Output the (x, y) coordinate of the center of the cell containing the given text.  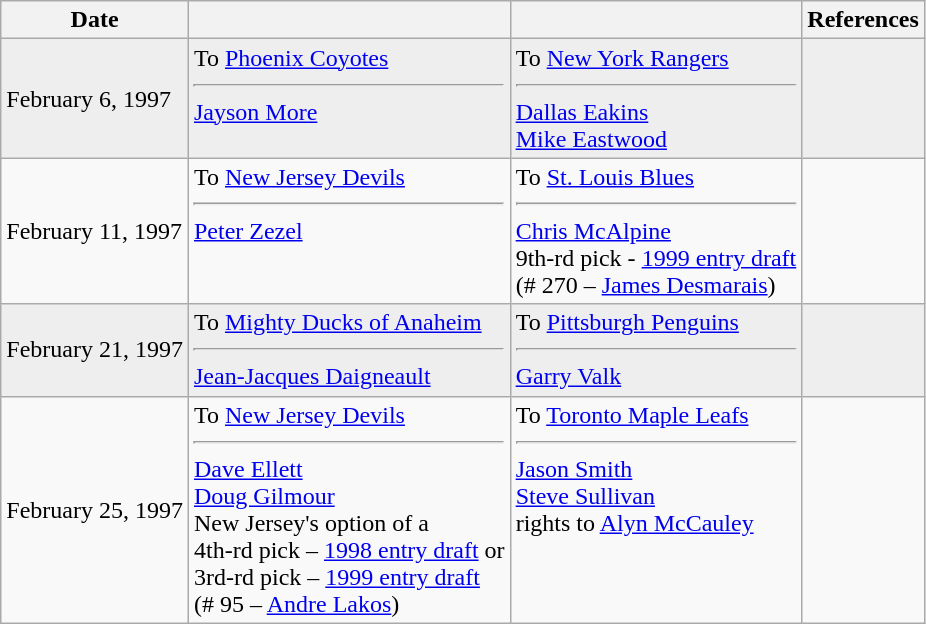
February 21, 1997 (95, 350)
References (864, 20)
February 25, 1997 (95, 510)
To New Jersey DevilsPeter Zezel (349, 231)
Date (95, 20)
To Toronto Maple LeafsJason SmithSteve Sullivanrights to Alyn McCauley (656, 510)
To Pittsburgh PenguinsGarry Valk (656, 350)
February 11, 1997 (95, 231)
To Phoenix CoyotesJayson More (349, 98)
To Mighty Ducks of AnaheimJean-Jacques Daigneault (349, 350)
To St. Louis BluesChris McAlpine9th-rd pick - 1999 entry draft(# 270 – James Desmarais) (656, 231)
February 6, 1997 (95, 98)
To New York RangersDallas EakinsMike Eastwood (656, 98)
